Search for the cell housing the specified text and yield its [x, y] center coordinate. 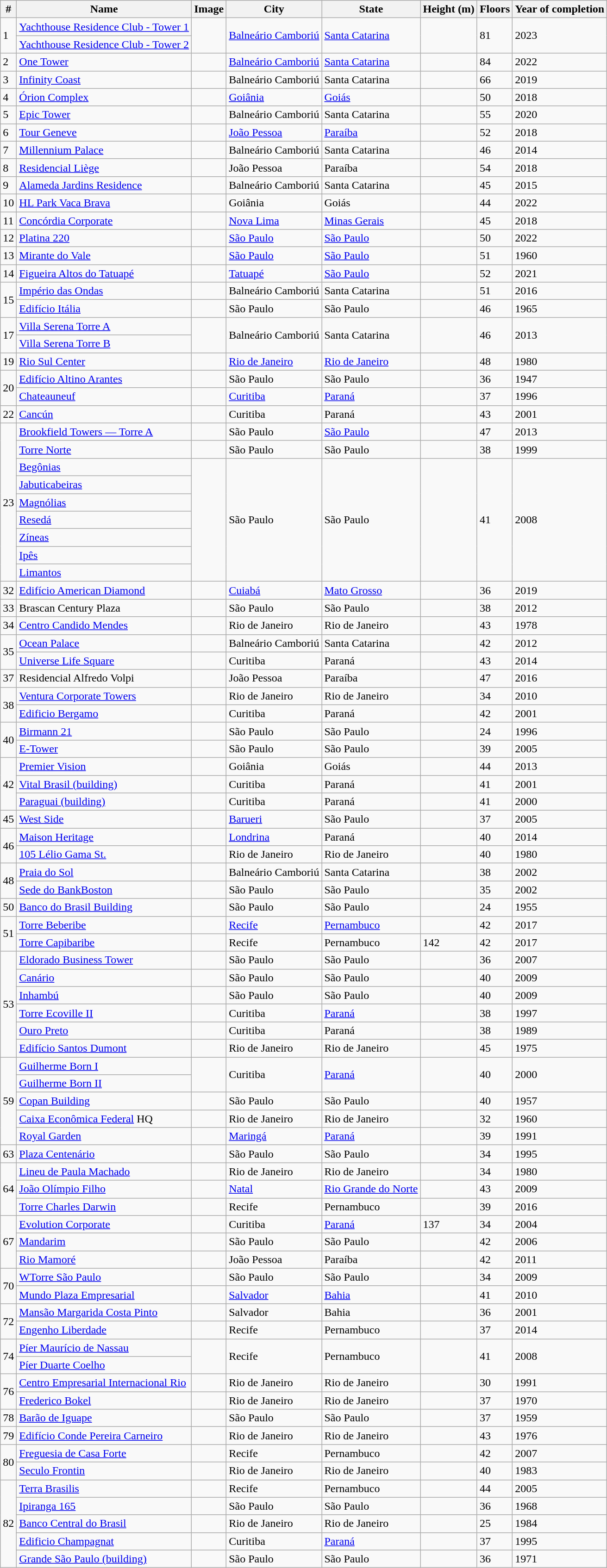
5 [8, 115]
WTorre São Paulo [104, 1277]
Platina 220 [104, 238]
João Olímpio Filho [104, 1189]
Name [104, 9]
Freguesia de Casa Forte [104, 1453]
Guilherme Born II [104, 1084]
Engenho Liberdade [104, 1330]
80 [8, 1462]
Torre Ecoville II [104, 1013]
Magnólias [104, 502]
Infinity Coast [104, 80]
Órion Complex [104, 97]
Paraguai (building) [104, 802]
66 [494, 80]
2021 [560, 273]
Royal Garden [104, 1136]
Mirante do Vale [104, 256]
Mundo Plaza Empresarial [104, 1295]
Millennium Palace [104, 150]
1983 [560, 1471]
Rio Grande do Norte [371, 1189]
Begônias [104, 467]
Torre Charles Darwin [104, 1207]
Torre Capibaribe [104, 942]
11 [8, 221]
Ventura Corporate Towers [104, 696]
Banco Central do Brasil [104, 1524]
Frederico Bokel [104, 1401]
Edificio Bergamo [104, 713]
Epic Tower [104, 115]
Barão de Iguape [104, 1418]
Torre Norte [104, 449]
Resedá [104, 520]
Inhambú [104, 995]
Plaza Centenário [104, 1154]
Praia do Sol [104, 872]
6 [8, 132]
1957 [560, 1101]
2004 [560, 1224]
19 [8, 361]
Edificio Champagnat [104, 1541]
22 [8, 414]
Chateauneuf [104, 397]
Edifício Santos Dumont [104, 1048]
Image [209, 9]
15 [8, 300]
Brookfield Towers — Torre A [104, 432]
Year of completion [560, 9]
One Tower [104, 62]
State [371, 9]
Cuiabá [274, 590]
Ipês [104, 555]
1978 [560, 626]
1989 [560, 1030]
20 [8, 388]
Rio Mamoré [104, 1259]
1975 [560, 1048]
Zíneas [104, 538]
7 [8, 150]
Limantos [104, 573]
Sede do BankBoston [104, 890]
Lineu de Paula Machado [104, 1171]
Birmann 21 [104, 731]
54 [494, 167]
Ocean Palace [104, 643]
1968 [560, 1506]
Canário [104, 978]
Píer Maurício de Nassau [104, 1348]
Copan Building [104, 1101]
Nova Lima [274, 221]
1970 [560, 1401]
Premier Vision [104, 766]
25 [494, 1524]
Mansão Margarida Costa Pinto [104, 1312]
33 [8, 608]
Jabuticabeiras [104, 484]
Edifício Altino Arantes [104, 379]
30 [494, 1383]
Guilherme Born I [104, 1066]
Evolution Corporate [104, 1224]
West Side [104, 819]
Floors [494, 9]
Londrina [274, 837]
142 [449, 942]
E-Tower [104, 749]
4 [8, 97]
17 [8, 335]
10 [8, 203]
1997 [560, 1013]
72 [8, 1321]
Tatuapé [274, 273]
Banco do Brasil Building [104, 907]
Ipiranga 165 [104, 1506]
Residencial Alfredo Volpi [104, 678]
# [8, 9]
9 [8, 185]
Seculo Frontin [104, 1471]
2023 [560, 36]
HL Park Vaca Brava [104, 203]
2 [8, 62]
Torre Beberibe [104, 925]
2020 [560, 115]
Terra Brasilis [104, 1488]
Vital Brasil (building) [104, 784]
Píer Duarte Coelho [104, 1365]
1947 [560, 379]
Edifício American Diamond [104, 590]
84 [494, 62]
Centro Empresarial Internacional Rio [104, 1383]
Villa Serena Torre A [104, 326]
Barueri [274, 819]
13 [8, 256]
1984 [560, 1524]
81 [494, 36]
1976 [560, 1436]
74 [8, 1357]
Residencial Liège [104, 167]
Yachthouse Residence Club - Tower 2 [104, 44]
23 [8, 502]
1999 [560, 449]
Maison Heritage [104, 837]
2015 [560, 185]
Grande São Paulo (building) [104, 1559]
City [274, 9]
59 [8, 1101]
Villa Serena Torre B [104, 344]
Ouro Preto [104, 1030]
137 [449, 1224]
55 [494, 115]
8 [8, 167]
79 [8, 1436]
14 [8, 273]
Mato Grosso [371, 590]
Alameda Jardins Residence [104, 185]
3 [8, 80]
Mandarim [104, 1242]
67 [8, 1242]
Caixa Econômica Federal HQ [104, 1119]
Figueira Altos do Tatuapé [104, 273]
Yachthouse Residence Club - Tower 1 [104, 27]
Concórdia Corporate [104, 221]
Cancún [104, 414]
Edifício Conde Pereira Carneiro [104, 1436]
63 [8, 1154]
2006 [560, 1242]
Natal [274, 1189]
Tour Geneve [104, 132]
78 [8, 1418]
1 [8, 36]
Edifício Itália [104, 309]
2011 [560, 1259]
82 [8, 1524]
Minas Gerais [371, 221]
76 [8, 1392]
Império das Ondas [104, 291]
1965 [560, 309]
105 Lélio Gama St. [104, 855]
Universe Life Square [104, 661]
Rio Sul Center [104, 361]
70 [8, 1286]
Maringá [274, 1136]
1959 [560, 1418]
Centro Candido Mendes [104, 626]
Eldorado Business Tower [104, 960]
64 [8, 1189]
Brascan Century Plaza [104, 608]
12 [8, 238]
53 [8, 1004]
Height (m) [449, 9]
1955 [560, 907]
1971 [560, 1559]
